Capture the cell that displays the provided text and extract its [x, y] central coordinate. 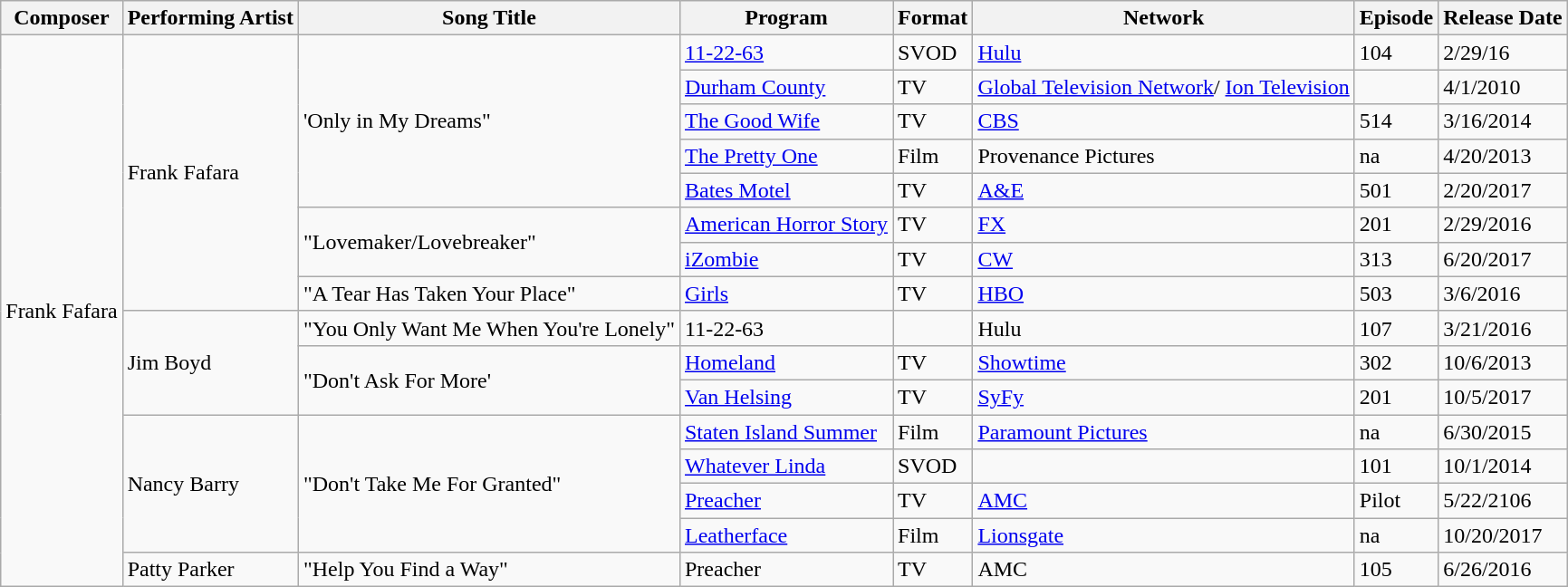
Episode [1396, 18]
Van Helsing [786, 397]
105 [1396, 570]
Provenance Pictures [1163, 156]
iZombie [786, 259]
Performing Artist [210, 18]
313 [1396, 259]
503 [1396, 293]
SyFy [1163, 397]
2/29/2016 [1503, 225]
Durham County [786, 87]
2/20/2017 [1503, 190]
Staten Island Summer [786, 432]
HBO [1163, 293]
3/21/2016 [1503, 328]
Network [1163, 18]
2/29/16 [1503, 53]
6/30/2015 [1503, 432]
Global Television Network/ Ion Television [1163, 87]
104 [1396, 53]
Jim Boyd [210, 362]
5/22/2106 [1503, 501]
Patty Parker [210, 570]
Format [933, 18]
'Only in My Dreams" [489, 121]
American Horror Story [786, 225]
10/5/2017 [1503, 397]
10/1/2014 [1503, 467]
Song Title [489, 18]
514 [1396, 121]
3/6/2016 [1503, 293]
Girls [786, 293]
"Don't Ask For More' [489, 380]
FX [1163, 225]
"You Only Want Me When You're Lonely" [489, 328]
"Don't Take Me For Granted" [489, 484]
Nancy Barry [210, 484]
302 [1396, 362]
Paramount Pictures [1163, 432]
501 [1396, 190]
6/26/2016 [1503, 570]
Release Date [1503, 18]
107 [1396, 328]
The Good Wife [786, 121]
101 [1396, 467]
CBS [1163, 121]
"Lovemaker/Lovebreaker" [489, 242]
The Pretty One [786, 156]
Homeland [786, 362]
6/20/2017 [1503, 259]
3/16/2014 [1503, 121]
Showtime [1163, 362]
10/6/2013 [1503, 362]
Bates Motel [786, 190]
4/1/2010 [1503, 87]
4/20/2013 [1503, 156]
Whatever Linda [786, 467]
Lionsgate [1163, 535]
A&E [1163, 190]
10/20/2017 [1503, 535]
"Help You Find a Way" [489, 570]
Composer [62, 18]
Leatherface [786, 535]
CW [1163, 259]
"A Tear Has Taken Your Place" [489, 293]
Program [786, 18]
Pilot [1396, 501]
